Pinpoint the cell where the given text exists, returning its (x, y) midpoint coordinate. 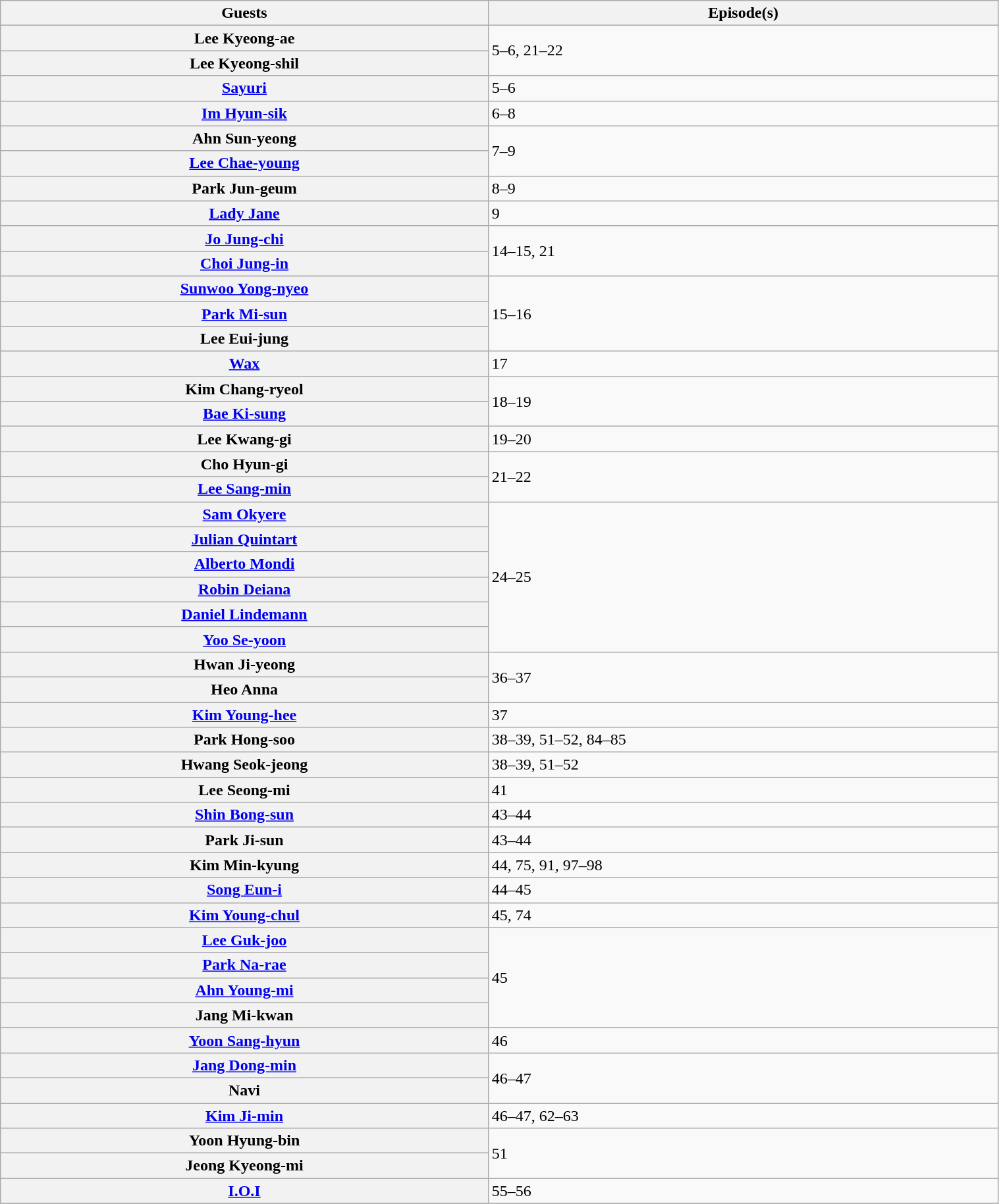
55–56 (743, 1191)
Park Ji-sun (245, 840)
Kim Chang-ryeol (245, 389)
Ahn Young-mi (245, 990)
Yoon Hyung-bin (245, 1141)
38–39, 51–52 (743, 765)
Sayuri (245, 88)
Kim Young-hee (245, 714)
Navi (245, 1090)
Julian Quintart (245, 539)
46–47, 62–63 (743, 1116)
Jang Mi-kwan (245, 1015)
Lee Seong-mi (245, 790)
Park Hong-soo (245, 740)
14–15, 21 (743, 251)
Park Mi-sun (245, 314)
Lee Sang-min (245, 489)
5–6, 21–22 (743, 51)
24–25 (743, 577)
Guests (245, 13)
Lee Kwang-gi (245, 439)
Lee Kyeong-shil (245, 63)
46 (743, 1040)
Sunwoo Yong-nyeo (245, 288)
Kim Young-chul (245, 915)
Lee Chae-young (245, 163)
6–8 (743, 113)
45 (743, 978)
Jo Jung-chi (245, 238)
15–16 (743, 313)
Kim Ji-min (245, 1116)
37 (743, 714)
Yoon Sang-hyun (245, 1040)
Hwan Ji-yeong (245, 664)
Wax (245, 364)
44, 75, 91, 97–98 (743, 865)
41 (743, 790)
Choi Jung-in (245, 263)
Bae Ki-sung (245, 414)
Sam Okyere (245, 514)
5–6 (743, 88)
Daniel Lindemann (245, 614)
Lee Guk-joo (245, 940)
44–45 (743, 890)
I.O.I (245, 1191)
17 (743, 364)
Alberto Mondi (245, 564)
Kim Min-kyung (245, 865)
Lee Kyeong-ae (245, 38)
Cho Hyun-gi (245, 464)
8–9 (743, 188)
Hwang Seok-jeong (245, 765)
Jeong Kyeong-mi (245, 1166)
Song Eun-i (245, 890)
51 (743, 1153)
9 (743, 213)
7–9 (743, 151)
Lady Jane (245, 213)
Episode(s) (743, 13)
Yoo Se-yoon (245, 639)
Robin Deiana (245, 589)
36–37 (743, 677)
38–39, 51–52, 84–85 (743, 740)
46–47 (743, 1078)
Shin Bong-sun (245, 815)
Park Na-rae (245, 965)
19–20 (743, 439)
Lee Eui-jung (245, 339)
Heo Anna (245, 689)
18–19 (743, 402)
21–22 (743, 477)
45, 74 (743, 915)
Im Hyun-sik (245, 113)
Ahn Sun-yeong (245, 138)
Park Jun-geum (245, 188)
Jang Dong-min (245, 1065)
